Detect which cell encompasses the target text, then output its [X, Y] center coordinate. 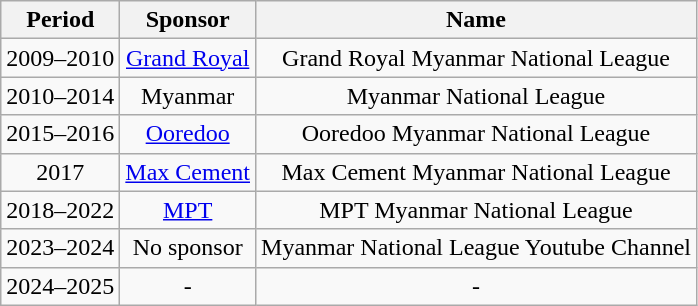
Sponsor [188, 20]
2024–2025 [60, 286]
Max Cement [188, 172]
2017 [60, 172]
2009–2010 [60, 58]
Grand Royal Myanmar National League [476, 58]
Ooredoo [188, 134]
MPT [188, 210]
2018–2022 [60, 210]
Period [60, 20]
2010–2014 [60, 96]
No sponsor [188, 248]
2015–2016 [60, 134]
Ooredoo Myanmar National League [476, 134]
MPT Myanmar National League [476, 210]
Name [476, 20]
Myanmar National League [476, 96]
Grand Royal [188, 58]
Myanmar National League Youtube Channel [476, 248]
Max Cement Myanmar National League [476, 172]
2023–2024 [60, 248]
Myanmar [188, 96]
